Capture the cell that displays the provided text and extract its [X, Y] central coordinate. 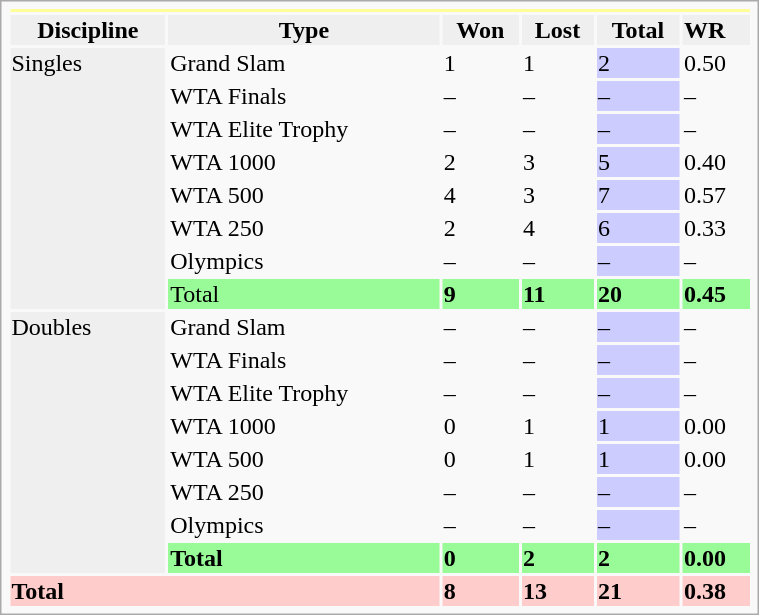
8 [480, 591]
9 [480, 294]
0.50 [716, 63]
Type [304, 30]
0.33 [716, 228]
Lost [557, 30]
21 [638, 591]
0.40 [716, 162]
11 [557, 294]
Discipline [88, 30]
20 [638, 294]
7 [638, 195]
5 [638, 162]
WR [716, 30]
0.38 [716, 591]
6 [638, 228]
Singles [88, 178]
Won [480, 30]
13 [557, 591]
0.45 [716, 294]
0.57 [716, 195]
Doubles [88, 442]
